Return the (x, y) coordinate for the center point of the cell that contains the specified text.  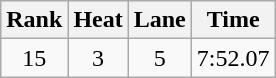
Time (233, 20)
15 (34, 58)
7:52.07 (233, 58)
Lane (160, 20)
5 (160, 58)
3 (98, 58)
Rank (34, 20)
Heat (98, 20)
